Locate the cell with the specified text and output its [x, y] center coordinate. 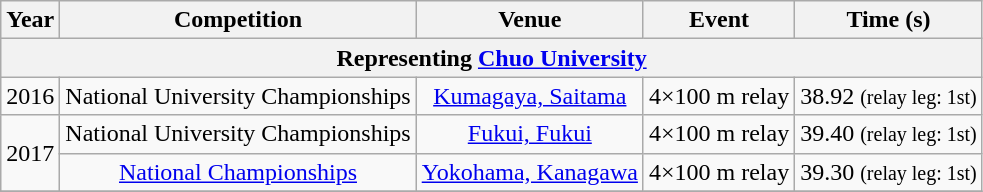
Event [718, 20]
Competition [238, 20]
2016 [30, 96]
Fukui, Fukui [530, 134]
39.40 (relay leg: 1st) [889, 134]
39.30 (relay leg: 1st) [889, 172]
Yokohama, Kanagawa [530, 172]
National Championships [238, 172]
Venue [530, 20]
Representing Chuo University [492, 58]
Time (s) [889, 20]
Kumagaya, Saitama [530, 96]
2017 [30, 153]
38.92 (relay leg: 1st) [889, 96]
Year [30, 20]
